Detect which cell encompasses the target text, then output its (X, Y) center coordinate. 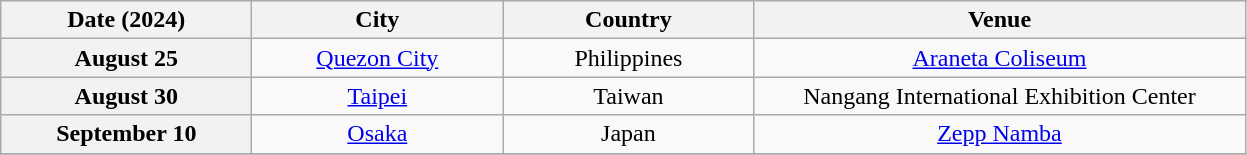
Araneta Coliseum (1000, 58)
August 25 (126, 58)
August 30 (126, 96)
Zepp Namba (1000, 134)
Osaka (378, 134)
Nangang International Exhibition Center (1000, 96)
City (378, 20)
Japan (628, 134)
Quezon City (378, 58)
Taipei (378, 96)
Venue (1000, 20)
Country (628, 20)
September 10 (126, 134)
Philippines (628, 58)
Taiwan (628, 96)
Date (2024) (126, 20)
